For the text-containing cell, return its midpoint in [X, Y] coordinate format. 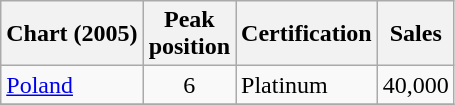
40,000 [416, 85]
Poland [72, 85]
Peakposition [189, 34]
6 [189, 85]
Chart (2005) [72, 34]
Platinum [307, 85]
Sales [416, 34]
Certification [307, 34]
